From the cell containing the given text, extract its center point as (x, y) coordinate. 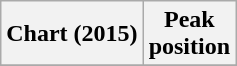
Chart (2015) (72, 34)
Peak position (189, 34)
